Identify which cell holds the provided text, then report its [X, Y] central coordinate. 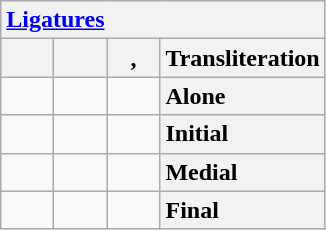
, [134, 58]
Ligatures [163, 20]
Final [242, 210]
Medial [242, 172]
Alone [242, 96]
Initial [242, 134]
Transliteration [242, 58]
